For the text-containing cell, return its midpoint in (x, y) coordinate format. 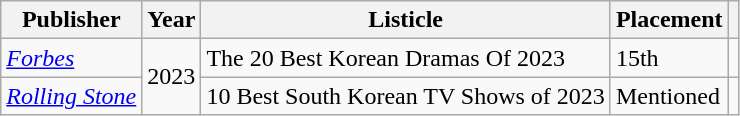
10 Best South Korean TV Shows of 2023 (406, 96)
Publisher (72, 20)
Rolling Stone (72, 96)
Listicle (406, 20)
Forbes (72, 58)
Placement (669, 20)
15th (669, 58)
Year (172, 20)
2023 (172, 77)
Mentioned (669, 96)
The 20 Best Korean Dramas Of 2023 (406, 58)
